Locate the cell with the specified text and output its (X, Y) center coordinate. 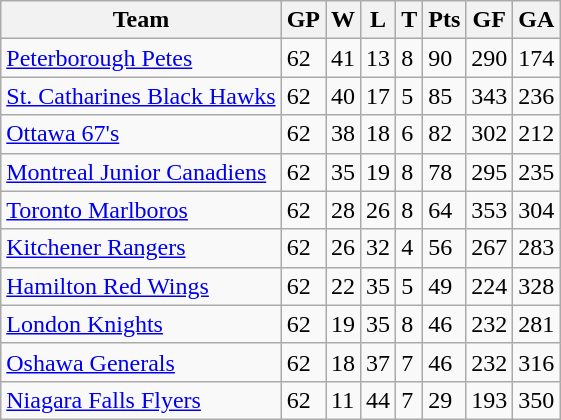
64 (444, 210)
T (410, 20)
28 (344, 210)
Kitchener Rangers (141, 248)
82 (444, 134)
32 (378, 248)
328 (536, 286)
290 (490, 58)
295 (490, 172)
Pts (444, 20)
78 (444, 172)
174 (536, 58)
Niagara Falls Flyers (141, 400)
316 (536, 362)
224 (490, 286)
302 (490, 134)
343 (490, 96)
Ottawa 67's (141, 134)
29 (444, 400)
236 (536, 96)
L (378, 20)
85 (444, 96)
London Knights (141, 324)
Montreal Junior Canadiens (141, 172)
281 (536, 324)
W (344, 20)
90 (444, 58)
Peterborough Petes (141, 58)
304 (536, 210)
St. Catharines Black Hawks (141, 96)
56 (444, 248)
193 (490, 400)
212 (536, 134)
GP (303, 20)
11 (344, 400)
Team (141, 20)
GA (536, 20)
44 (378, 400)
350 (536, 400)
49 (444, 286)
41 (344, 58)
6 (410, 134)
235 (536, 172)
Oshawa Generals (141, 362)
40 (344, 96)
GF (490, 20)
37 (378, 362)
22 (344, 286)
Toronto Marlboros (141, 210)
283 (536, 248)
4 (410, 248)
38 (344, 134)
13 (378, 58)
267 (490, 248)
17 (378, 96)
353 (490, 210)
Hamilton Red Wings (141, 286)
